Identify which cell holds the provided text, then report its (X, Y) central coordinate. 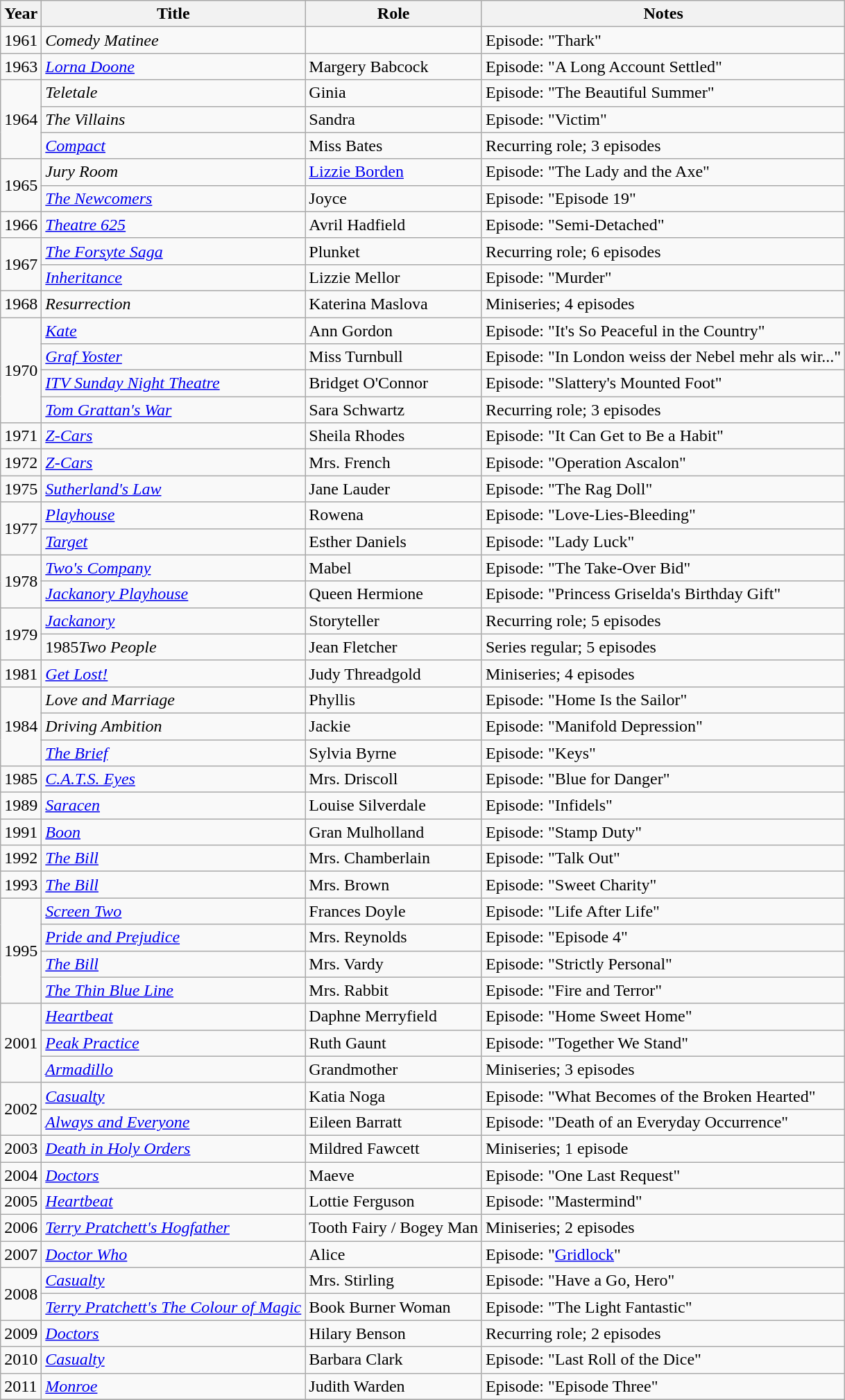
Episode: "Episode Three" (663, 1386)
Terry Pratchett's Hogfather (173, 1228)
Episode: "Strictly Personal" (663, 964)
Jackie (394, 726)
Episode: "The Light Fantastic" (663, 1307)
Two's Company (173, 568)
1966 (21, 225)
Recurring role; 5 episodes (663, 621)
Mrs. Rabbit (394, 990)
Love and Marriage (173, 700)
Daphne Merryfield (394, 1017)
Comedy Matinee (173, 40)
1968 (21, 304)
Get Lost! (173, 673)
Terry Pratchett's The Colour of Magic (173, 1307)
Episode: "Victim" (663, 119)
Episode: "Home Sweet Home" (663, 1017)
Joyce (394, 198)
Judith Warden (394, 1386)
Episode: "Blue for Danger" (663, 779)
Episode: "Episode 19" (663, 198)
1985Two People (173, 647)
Miss Turnbull (394, 357)
1961 (21, 40)
Episode: "Fire and Terror" (663, 990)
Judy Threadgold (394, 673)
The Newcomers (173, 198)
Storyteller (394, 621)
1995 (21, 951)
Notes (663, 14)
1972 (21, 463)
Inheritance (173, 277)
Episode: "Together We Stand" (663, 1043)
Episode: "Thark" (663, 40)
Episode: "Talk Out" (663, 858)
Episode: "Mastermind" (663, 1202)
Episode: "Home Is the Sailor" (663, 700)
Pride and Prejudice (173, 937)
Monroe (173, 1386)
2003 (21, 1148)
Episode: "Life After Life" (663, 911)
Miniseries; 3 episodes (663, 1069)
Maeve (394, 1175)
2002 (21, 1109)
Episode: "It Can Get to Be a Habit" (663, 436)
Mrs. French (394, 463)
Year (21, 14)
Mrs. Chamberlain (394, 858)
Mrs. Brown (394, 885)
Resurrection (173, 304)
Death in Holy Orders (173, 1148)
1965 (21, 185)
Miniseries; 2 episodes (663, 1228)
2008 (21, 1294)
2006 (21, 1228)
Episode: "The Lady and the Axe" (663, 172)
Episode: "Semi-Detached" (663, 225)
Episode: "It's So Peaceful in the Country" (663, 331)
Mrs. Vardy (394, 964)
1992 (21, 858)
Phyllis (394, 700)
Always and Everyone (173, 1122)
Saracen (173, 806)
Lizzie Borden (394, 172)
The Brief (173, 752)
Playhouse (173, 515)
1985 (21, 779)
Jackanory Playhouse (173, 594)
Lottie Ferguson (394, 1202)
Teletale (173, 93)
Barbara Clark (394, 1360)
Lorna Doone (173, 67)
Recurring role; 2 episodes (663, 1333)
Sandra (394, 119)
Bridget O'Connor (394, 383)
Episode: "Manifold Depression" (663, 726)
The Forsyte Saga (173, 251)
Title (173, 14)
Episode: "One Last Request" (663, 1175)
Target (173, 542)
Episode: "Slattery's Mounted Foot" (663, 383)
Book Burner Woman (394, 1307)
1989 (21, 806)
Episode: "Death of an Everyday Occurrence" (663, 1122)
Plunket (394, 251)
Ruth Gaunt (394, 1043)
Episode: "Love-Lies-Bleeding" (663, 515)
Recurring role; 6 episodes (663, 251)
Episode: "Have a Go, Hero" (663, 1281)
2001 (21, 1043)
Gran Mulholland (394, 832)
Tom Grattan's War (173, 410)
2011 (21, 1386)
1978 (21, 581)
Episode: "A Long Account Settled" (663, 67)
1991 (21, 832)
Episode: "What Becomes of the Broken Hearted" (663, 1096)
1964 (21, 119)
Jane Lauder (394, 489)
Eileen Barratt (394, 1122)
Episode: "Keys" (663, 752)
Episode: "Operation Ascalon" (663, 463)
1967 (21, 264)
Louise Silverdale (394, 806)
Compact (173, 146)
Sylvia Byrne (394, 752)
Hilary Benson (394, 1333)
Series regular; 5 episodes (663, 647)
Episode: "Sweet Charity" (663, 885)
Graf Yoster (173, 357)
Rowena (394, 515)
Grandmother (394, 1069)
Mildred Fawcett (394, 1148)
Ann Gordon (394, 331)
Katia Noga (394, 1096)
Boon (173, 832)
Episode: "The Take-Over Bid" (663, 568)
Katerina Maslova (394, 304)
1970 (21, 370)
Ginia (394, 93)
Sheila Rhodes (394, 436)
Episode: "The Rag Doll" (663, 489)
1979 (21, 634)
Jackanory (173, 621)
Mrs. Driscoll (394, 779)
Lizzie Mellor (394, 277)
Mrs. Reynolds (394, 937)
1971 (21, 436)
Episode: "Lady Luck" (663, 542)
2009 (21, 1333)
Miss Bates (394, 146)
Alice (394, 1254)
1975 (21, 489)
The Villains (173, 119)
1981 (21, 673)
Episode: "Gridlock" (663, 1254)
1984 (21, 726)
Role (394, 14)
Tooth Fairy / Bogey Man (394, 1228)
Mrs. Stirling (394, 1281)
2005 (21, 1202)
Episode: "Last Roll of the Dice" (663, 1360)
Margery Babcock (394, 67)
Episode: "Infidels" (663, 806)
Episode: "The Beautiful Summer" (663, 93)
1993 (21, 885)
2004 (21, 1175)
Episode: "Princess Griselda's Birthday Gift" (663, 594)
1963 (21, 67)
Frances Doyle (394, 911)
Mabel (394, 568)
Episode: "In London weiss der Nebel mehr als wir..." (663, 357)
Screen Two (173, 911)
Avril Hadfield (394, 225)
The Thin Blue Line (173, 990)
Jean Fletcher (394, 647)
Miniseries; 1 episode (663, 1148)
Episode: "Episode 4" (663, 937)
1977 (21, 528)
C.A.T.S. Eyes (173, 779)
Armadillo (173, 1069)
Driving Ambition (173, 726)
Queen Hermione (394, 594)
Sara Schwartz (394, 410)
Theatre 625 (173, 225)
Esther Daniels (394, 542)
2010 (21, 1360)
Episode: "Stamp Duty" (663, 832)
Kate (173, 331)
2007 (21, 1254)
Sutherland's Law (173, 489)
Episode: "Murder" (663, 277)
Peak Practice (173, 1043)
Doctor Who (173, 1254)
ITV Sunday Night Theatre (173, 383)
Jury Room (173, 172)
